Capture the cell that displays the provided text and extract its (X, Y) central coordinate. 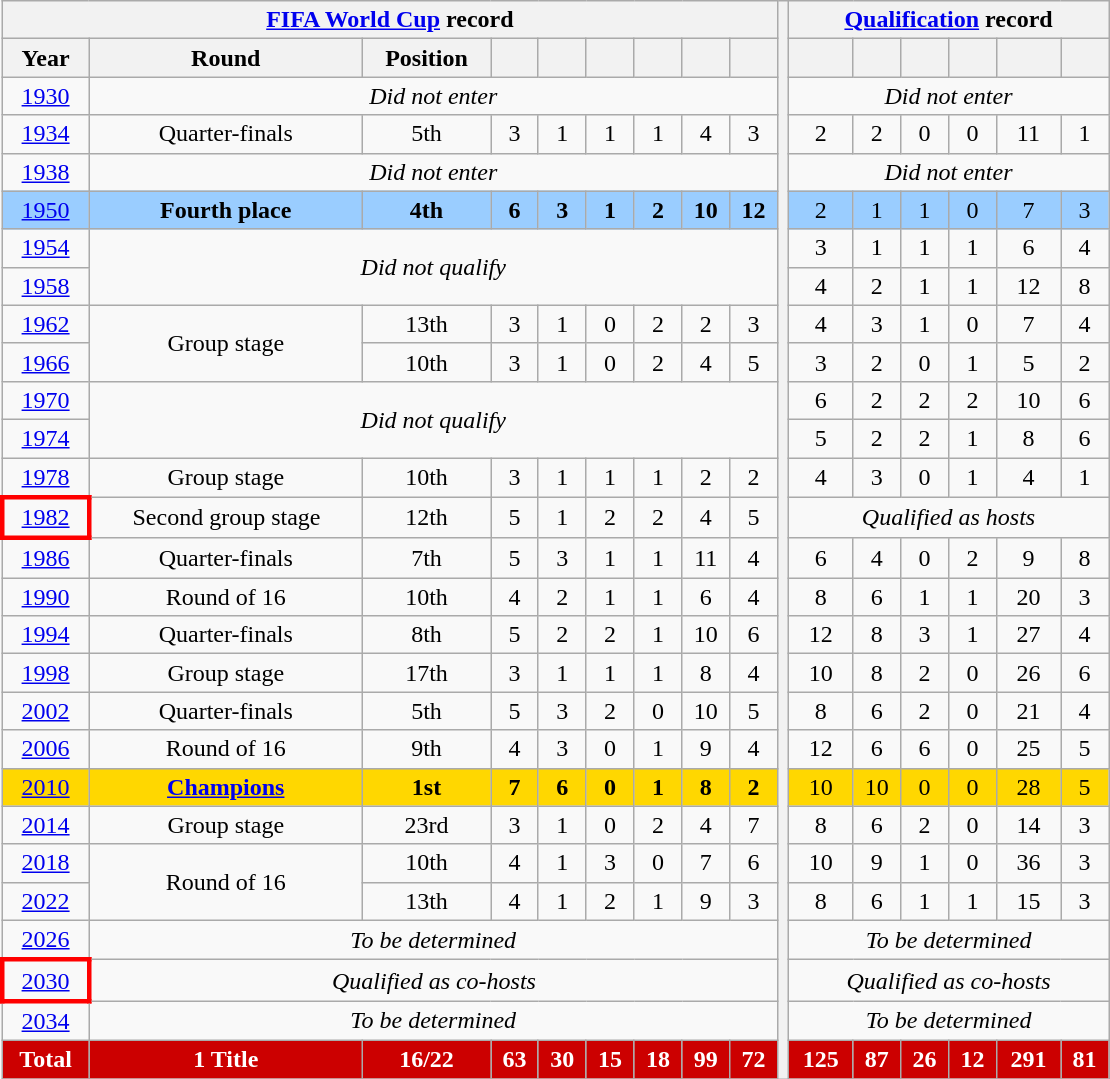
1954 (46, 248)
Round (226, 58)
27 (1028, 635)
2006 (46, 749)
1950 (46, 210)
1990 (46, 597)
1962 (46, 324)
30 (562, 1059)
18 (658, 1059)
72 (754, 1059)
1982 (46, 518)
2034 (46, 1021)
291 (1028, 1059)
23rd (427, 825)
28 (1028, 787)
36 (1028, 863)
1994 (46, 635)
87 (877, 1059)
14 (1028, 825)
2022 (46, 901)
Position (427, 58)
1978 (46, 478)
7th (427, 558)
2014 (46, 825)
Champions (226, 787)
1 Title (226, 1059)
1966 (46, 362)
1998 (46, 673)
99 (706, 1059)
FIFA World Cup record (390, 20)
Year (46, 58)
125 (821, 1059)
Fourth place (226, 210)
8th (427, 635)
Total (46, 1059)
2002 (46, 711)
16/22 (427, 1059)
1970 (46, 400)
25 (1028, 749)
17th (427, 673)
2026 (46, 940)
12th (427, 518)
2010 (46, 787)
1986 (46, 558)
1958 (46, 286)
Second group stage (226, 518)
63 (514, 1059)
1930 (46, 96)
21 (1028, 711)
2030 (46, 980)
1974 (46, 438)
81 (1085, 1059)
1934 (46, 134)
1st (427, 787)
Qualified as hosts (949, 518)
Qualification record (949, 20)
20 (1028, 597)
1938 (46, 172)
4th (427, 210)
2018 (46, 863)
9th (427, 749)
